Scan for the cell matching the given text and deliver its [X, Y] coordinate at center. 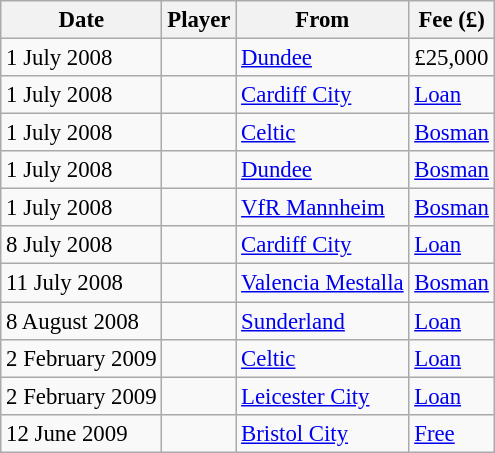
8 August 2008 [82, 321]
£25,000 [452, 58]
Bristol City [322, 433]
Fee (£) [452, 20]
Leicester City [322, 396]
12 June 2009 [82, 433]
8 July 2008 [82, 245]
Valencia Mestalla [322, 283]
Player [199, 20]
11 July 2008 [82, 283]
From [322, 20]
Date [82, 20]
Sunderland [322, 321]
Free [452, 433]
VfR Mannheim [322, 208]
